Provide the [x, y] coordinate of the cell's center where the given text is located.  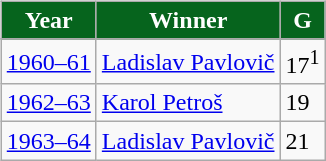
1962–63 [48, 103]
19 [302, 103]
Year [48, 20]
1960–61 [48, 62]
21 [302, 141]
1963–64 [48, 141]
171 [302, 62]
Winner [188, 20]
Karol Petroš [188, 103]
G [302, 20]
